Capture the cell that displays the provided text and extract its [x, y] central coordinate. 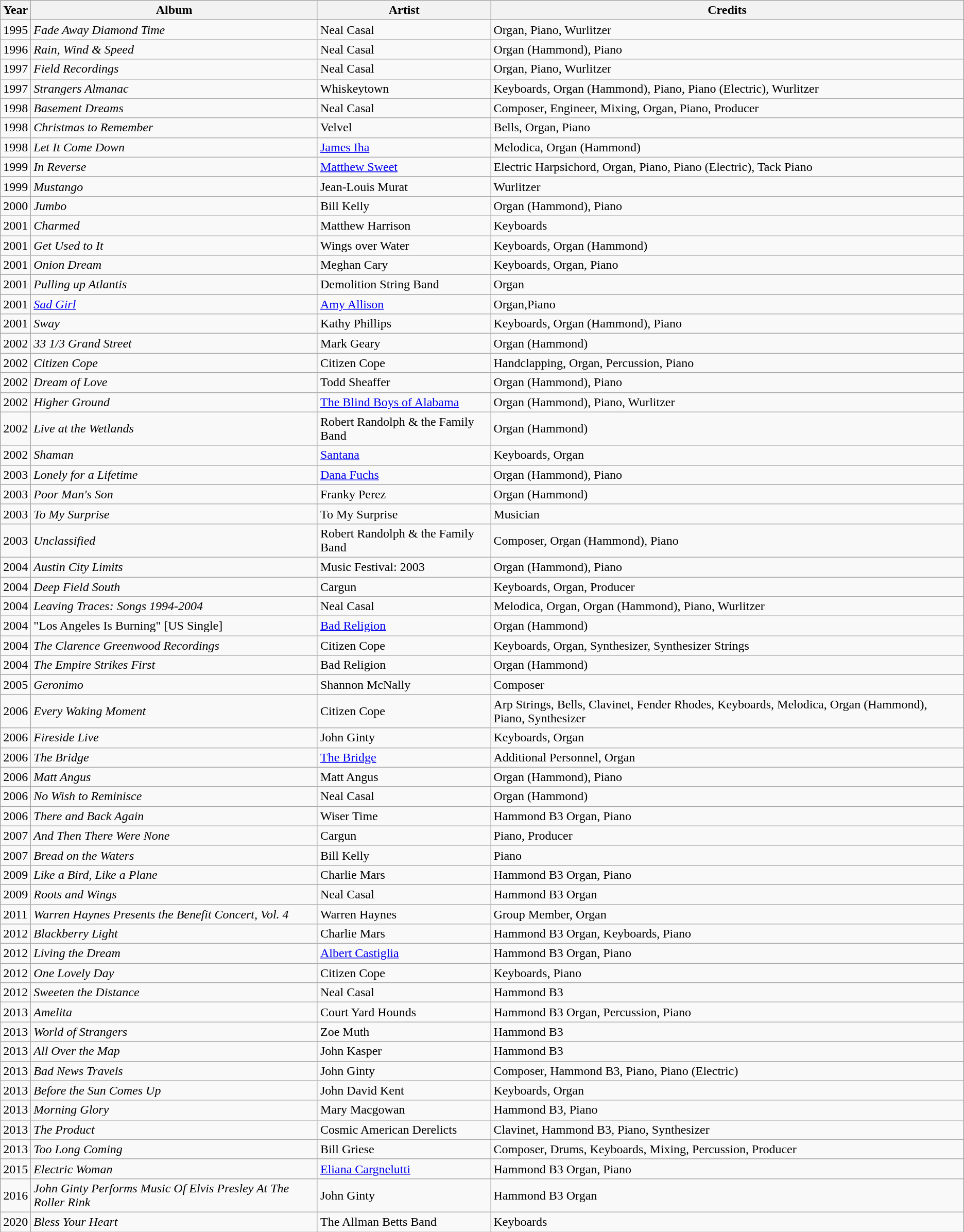
Whiskeytown [404, 89]
Eliana Cargnelutti [404, 1169]
Before the Sun Comes Up [174, 1090]
Every Waking Moment [174, 712]
Piano, Producer [727, 836]
Wings over Water [404, 246]
Composer, Engineer, Mixing, Organ, Piano, Producer [727, 108]
2005 [15, 685]
1996 [15, 49]
Credits [727, 10]
Melodica, Organ (Hammond) [727, 147]
Matthew Harrison [404, 225]
The Clarence Greenwood Recordings [174, 646]
Onion Dream [174, 265]
Sway [174, 324]
Pulling up Atlantis [174, 285]
John Ginty Performs Music Of Elvis Presley At The Roller Rink [174, 1195]
Wurlitzer [727, 186]
Composer, Hammond B3, Piano, Piano (Electric) [727, 1071]
Living the Dream [174, 953]
Dana Fuchs [404, 475]
Amy Allison [404, 304]
Leaving Traces: Songs 1994-2004 [174, 606]
Demolition String Band [404, 285]
The Product [174, 1130]
Lonely for a Lifetime [174, 475]
Santana [404, 455]
There and Back Again [174, 816]
Additional Personnel, Organ [727, 757]
Keyboards, Organ, Synthesizer, Synthesizer Strings [727, 646]
Christmas to Remember [174, 128]
Handclapping, Organ, Percussion, Piano [727, 363]
Shaman [174, 455]
Velvel [404, 128]
Bad News Travels [174, 1071]
1995 [15, 30]
Keyboards, Organ (Hammond), Piano [727, 324]
Live at the Wetlands [174, 428]
Kathy Phillips [404, 324]
2015 [15, 1169]
Bill Griese [404, 1149]
Bells, Organ, Piano [727, 128]
James Iha [404, 147]
Wiser Time [404, 816]
Matthew Sweet [404, 167]
Organ,Piano [727, 304]
Zoe Muth [404, 1032]
Higher Ground [174, 402]
World of Strangers [174, 1032]
Organ (Hammond), Piano, Wurlitzer [727, 402]
Bread on the Waters [174, 855]
Musician [727, 514]
Geronimo [174, 685]
Deep Field South [174, 586]
Keyboards, Organ (Hammond), Piano, Piano (Electric), Wurlitzer [727, 89]
Electric Woman [174, 1169]
Shannon McNally [404, 685]
Unclassified [174, 541]
Amelita [174, 1012]
Mark Geary [404, 343]
Strangers Almanac [174, 89]
The Blind Boys of Alabama [404, 402]
Sweeten the Distance [174, 993]
John David Kent [404, 1090]
Keyboards, Organ, Producer [727, 586]
Hammond B3, Piano [727, 1110]
2020 [15, 1222]
The Empire Strikes First [174, 665]
Jumbo [174, 206]
Composer [727, 685]
No Wish to Reminisce [174, 796]
Charmed [174, 225]
Album [174, 10]
Let It Come Down [174, 147]
Hammond B3 Organ, Keyboards, Piano [727, 934]
Rain, Wind & Speed [174, 49]
Bless Your Heart [174, 1222]
Get Used to It [174, 246]
Field Recordings [174, 69]
33 1/3 Grand Street [174, 343]
Blackberry Light [174, 934]
Warren Haynes [404, 914]
Arp Strings, Bells, Clavinet, Fender Rhodes, Keyboards, Melodica, Organ (Hammond), Piano, Synthesizer [727, 712]
Mary Macgowan [404, 1110]
Keyboards, Piano [727, 973]
Basement Dreams [174, 108]
Morning Glory [174, 1110]
Warren Haynes Presents the Benefit Concert, Vol. 4 [174, 914]
Keyboards, Organ (Hammond) [727, 246]
Albert Castiglia [404, 953]
Music Festival: 2003 [404, 567]
Piano [727, 855]
John Kasper [404, 1051]
All Over the Map [174, 1051]
Keyboards, Organ, Piano [727, 265]
Like a Bird, Like a Plane [174, 875]
Year [15, 10]
2011 [15, 914]
Poor Man's Son [174, 494]
Court Yard Hounds [404, 1012]
Hammond B3 Organ, Percussion, Piano [727, 1012]
Composer, Organ (Hammond), Piano [727, 541]
Fade Away Diamond Time [174, 30]
Group Member, Organ [727, 914]
Too Long Coming [174, 1149]
Artist [404, 10]
2000 [15, 206]
In Reverse [174, 167]
Melodica, Organ, Organ (Hammond), Piano, Wurlitzer [727, 606]
Sad Girl [174, 304]
Clavinet, Hammond B3, Piano, Synthesizer [727, 1130]
Fireside Live [174, 738]
Dream of Love [174, 383]
2016 [15, 1195]
Franky Perez [404, 494]
Mustango [174, 186]
Electric Harpsichord, Organ, Piano, Piano (Electric), Tack Piano [727, 167]
Meghan Cary [404, 265]
Composer, Drums, Keyboards, Mixing, Percussion, Producer [727, 1149]
And Then There Were None [174, 836]
Austin City Limits [174, 567]
Jean-Louis Murat [404, 186]
"Los Angeles Is Burning" [US Single] [174, 626]
Roots and Wings [174, 894]
The Allman Betts Band [404, 1222]
Todd Sheaffer [404, 383]
One Lovely Day [174, 973]
Cosmic American Derelicts [404, 1130]
Organ [727, 285]
